Extract the [X, Y] coordinate from the center of the cell holding the provided text.  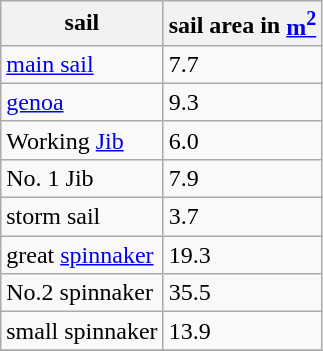
sail [82, 24]
No.2 spinnaker [82, 293]
great spinnaker [82, 255]
small spinnaker [82, 331]
35.5 [242, 293]
19.3 [242, 255]
7.9 [242, 178]
6.0 [242, 140]
13.9 [242, 331]
genoa [82, 102]
7.7 [242, 64]
storm sail [82, 217]
No. 1 Jib [82, 178]
3.7 [242, 217]
main sail [82, 64]
Working Jib [82, 140]
9.3 [242, 102]
sail area in m2 [242, 24]
